Capture the cell that displays the provided text and extract its [x, y] central coordinate. 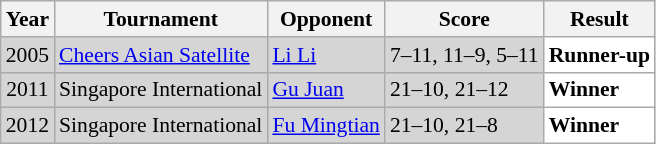
Score [464, 19]
Fu Mingtian [326, 126]
2005 [28, 55]
Cheers Asian Satellite [160, 55]
Tournament [160, 19]
21–10, 21–8 [464, 126]
2012 [28, 126]
21–10, 21–12 [464, 90]
7–11, 11–9, 5–11 [464, 55]
Gu Juan [326, 90]
Runner-up [600, 55]
Li Li [326, 55]
Result [600, 19]
Year [28, 19]
Opponent [326, 19]
2011 [28, 90]
